Provide the (X, Y) coordinate of the cell's center where the given text is located.  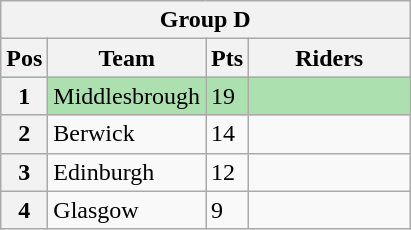
Edinburgh (127, 172)
Group D (206, 20)
1 (24, 96)
Berwick (127, 134)
Pos (24, 58)
Glasgow (127, 210)
4 (24, 210)
12 (228, 172)
3 (24, 172)
Middlesbrough (127, 96)
14 (228, 134)
9 (228, 210)
19 (228, 96)
Riders (330, 58)
Team (127, 58)
2 (24, 134)
Pts (228, 58)
